Detect which cell encompasses the target text, then output its (x, y) center coordinate. 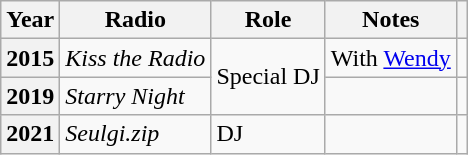
2019 (30, 96)
With Wendy (390, 58)
Starry Night (136, 96)
2015 (30, 58)
Kiss the Radio (136, 58)
Year (30, 20)
Seulgi.zip (136, 134)
Notes (390, 20)
DJ (268, 134)
2021 (30, 134)
Role (268, 20)
Special DJ (268, 77)
Radio (136, 20)
